Determine the [X, Y] coordinate at the center of the cell enclosing the given text.  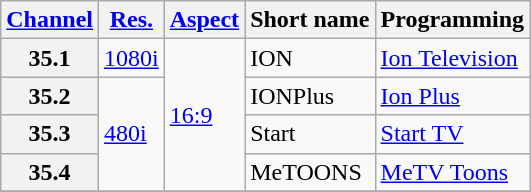
Channel [50, 20]
480i [132, 134]
35.3 [50, 134]
35.1 [50, 58]
Aspect [204, 20]
35.4 [50, 172]
Start TV [452, 134]
Ion Television [452, 58]
Programming [452, 20]
MeTV Toons [452, 172]
Res. [132, 20]
16:9 [204, 115]
Start [310, 134]
ION [310, 58]
35.2 [50, 96]
IONPlus [310, 96]
1080i [132, 58]
Short name [310, 20]
MeTOONS [310, 172]
Ion Plus [452, 96]
